Return (x, y) of the center of cell containing provided text 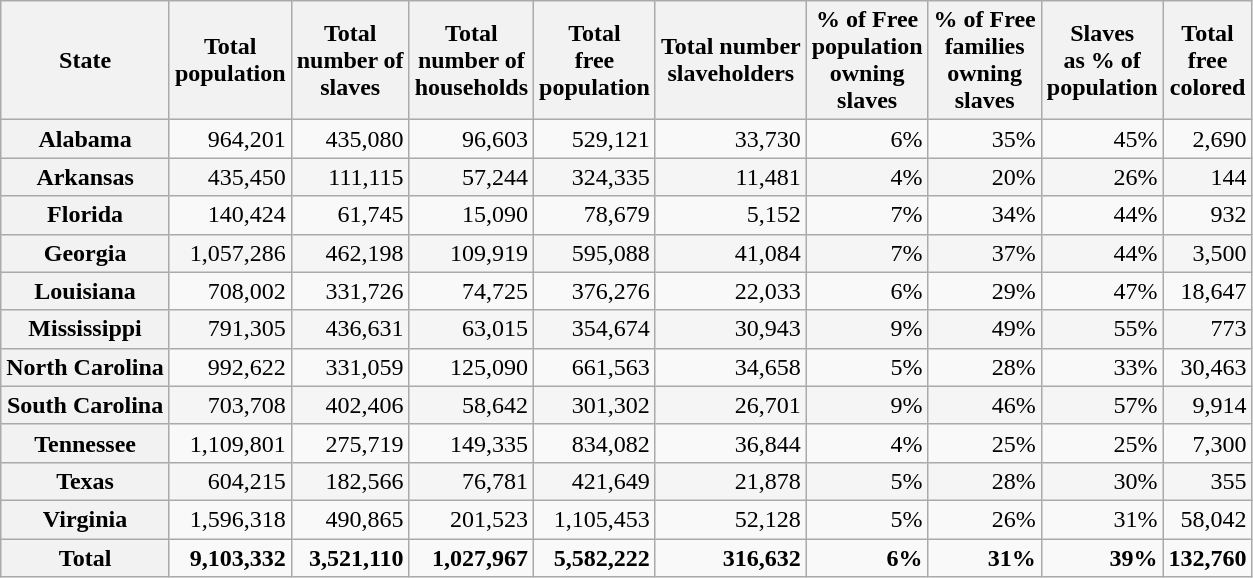
36,844 (730, 443)
932 (1208, 215)
15,090 (471, 215)
9,914 (1208, 405)
992,622 (230, 367)
34% (984, 215)
35% (984, 139)
20% (984, 177)
Total (86, 557)
149,335 (471, 443)
436,631 (350, 329)
30,943 (730, 329)
South Carolina (86, 405)
State (86, 60)
2,690 (1208, 139)
22,033 (730, 291)
529,121 (595, 139)
45% (1102, 139)
33% (1102, 367)
Texas (86, 481)
76,781 (471, 481)
1,105,453 (595, 519)
58,642 (471, 405)
21,878 (730, 481)
355 (1208, 481)
132,760 (1208, 557)
201,523 (471, 519)
Georgia (86, 253)
316,632 (730, 557)
58,042 (1208, 519)
125,090 (471, 367)
Arkansas (86, 177)
661,563 (595, 367)
703,708 (230, 405)
61,745 (350, 215)
3,500 (1208, 253)
109,919 (471, 253)
% of Freepopulationowningslaves (867, 60)
63,015 (471, 329)
1,057,286 (230, 253)
111,115 (350, 177)
34,658 (730, 367)
North Carolina (86, 367)
47% (1102, 291)
1,596,318 (230, 519)
Totalnumber ofslaves (350, 60)
708,002 (230, 291)
30,463 (1208, 367)
Florida (86, 215)
74,725 (471, 291)
18,647 (1208, 291)
5,582,222 (595, 557)
57% (1102, 405)
354,674 (595, 329)
Totalnumber ofhouseholds (471, 60)
30% (1102, 481)
46% (984, 405)
140,424 (230, 215)
78,679 (595, 215)
57,244 (471, 177)
Virginia (86, 519)
301,302 (595, 405)
834,082 (595, 443)
324,335 (595, 177)
% of Freefamiliesowningslaves (984, 60)
402,406 (350, 405)
462,198 (350, 253)
773 (1208, 329)
421,649 (595, 481)
33,730 (730, 139)
1,027,967 (471, 557)
55% (1102, 329)
490,865 (350, 519)
Total numberslaveholders (730, 60)
791,305 (230, 329)
331,726 (350, 291)
Tennessee (86, 443)
435,450 (230, 177)
Slavesas % ofpopulation (1102, 60)
Louisiana (86, 291)
41,084 (730, 253)
Totalfreepopulation (595, 60)
964,201 (230, 139)
331,059 (350, 367)
604,215 (230, 481)
29% (984, 291)
Alabama (86, 139)
26,701 (730, 405)
49% (984, 329)
1,109,801 (230, 443)
11,481 (730, 177)
182,566 (350, 481)
96,603 (471, 139)
275,719 (350, 443)
435,080 (350, 139)
7,300 (1208, 443)
595,088 (595, 253)
39% (1102, 557)
Totalfreecolored (1208, 60)
Mississippi (86, 329)
144 (1208, 177)
9,103,332 (230, 557)
Totalpopulation (230, 60)
376,276 (595, 291)
52,128 (730, 519)
3,521,110 (350, 557)
5,152 (730, 215)
37% (984, 253)
